Detect which cell encompasses the target text, then output its [x, y] center coordinate. 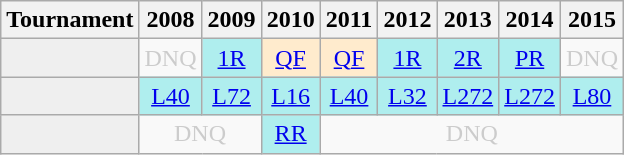
Tournament [70, 20]
PR [530, 58]
2008 [170, 20]
2013 [468, 20]
2011 [349, 20]
2009 [232, 20]
2015 [592, 20]
L32 [408, 96]
L72 [232, 96]
RR [290, 134]
2010 [290, 20]
2R [468, 58]
2012 [408, 20]
2014 [530, 20]
L16 [290, 96]
L80 [592, 96]
